Identify which cell holds the provided text, then report its (X, Y) central coordinate. 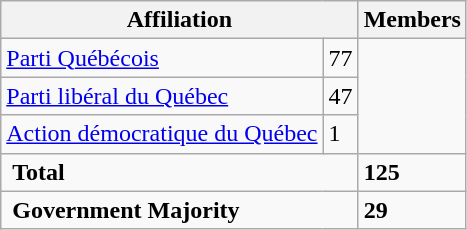
Members (412, 20)
Government Majority (180, 210)
1 (340, 134)
Parti libéral du Québec (162, 96)
29 (412, 210)
47 (340, 96)
Affiliation (180, 20)
Parti Québécois (162, 58)
Action démocratique du Québec (162, 134)
125 (412, 172)
77 (340, 58)
Total (180, 172)
